Pinpoint the cell where the given text exists, returning its (x, y) midpoint coordinate. 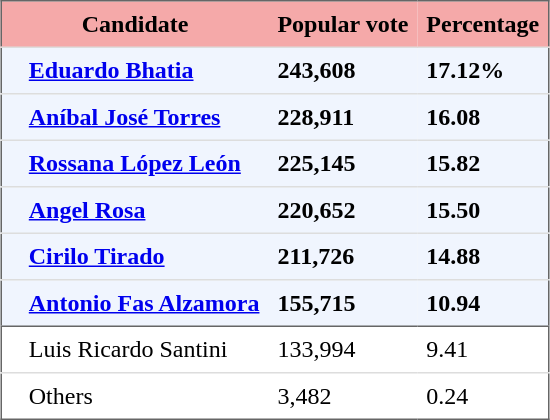
Percentage (483, 24)
Candidate (134, 24)
0.24 (483, 396)
Luis Ricardo Santini (144, 349)
228,911 (342, 117)
Popular vote (342, 24)
16.08 (483, 117)
243,608 (342, 70)
225,145 (342, 163)
17.12% (483, 70)
9.41 (483, 349)
3,482 (342, 396)
Aníbal José Torres (144, 117)
155,715 (342, 303)
Antonio Fas Alzamora (144, 303)
Angel Rosa (144, 210)
15.82 (483, 163)
Cirilo Tirado (144, 256)
15.50 (483, 210)
133,994 (342, 349)
211,726 (342, 256)
10.94 (483, 303)
14.88 (483, 256)
Others (144, 396)
Rossana López León (144, 163)
Eduardo Bhatia (144, 70)
220,652 (342, 210)
